Determine the [x, y] coordinate at the center of the cell enclosing the given text.  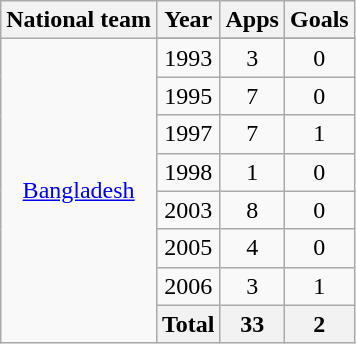
1995 [188, 96]
Year [188, 20]
8 [252, 210]
1993 [188, 58]
Apps [252, 20]
1998 [188, 172]
4 [252, 248]
1997 [188, 134]
2005 [188, 248]
National team [79, 20]
Bangladesh [79, 191]
2006 [188, 286]
33 [252, 324]
2003 [188, 210]
2 [319, 324]
Total [188, 324]
Goals [319, 20]
